Scan for the cell matching the given text and deliver its [x, y] coordinate at center. 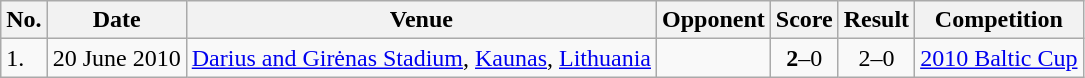
1. [24, 58]
Opponent [714, 20]
20 June 2010 [116, 58]
Competition [999, 20]
Score [804, 20]
Result [876, 20]
Venue [421, 20]
No. [24, 20]
Date [116, 20]
2010 Baltic Cup [999, 58]
Darius and Girėnas Stadium, Kaunas, Lithuania [421, 58]
